Identify which cell holds the provided text, then report its (X, Y) central coordinate. 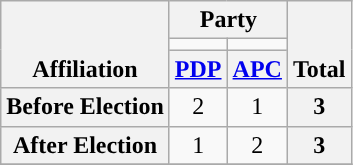
Total (319, 44)
Before Election (86, 107)
Party (228, 20)
PDP (198, 69)
APC (257, 69)
Affiliation (86, 44)
After Election (86, 145)
